Extract the [x, y] coordinate from the center of the cell holding the provided text.  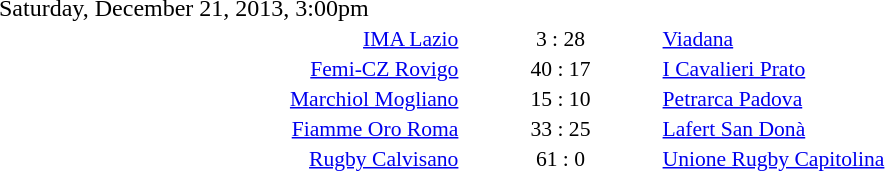
3 : 28 [560, 38]
40 : 17 [560, 68]
33 : 25 [560, 128]
15 : 10 [560, 98]
